For the text-containing cell, return its midpoint in [x, y] coordinate format. 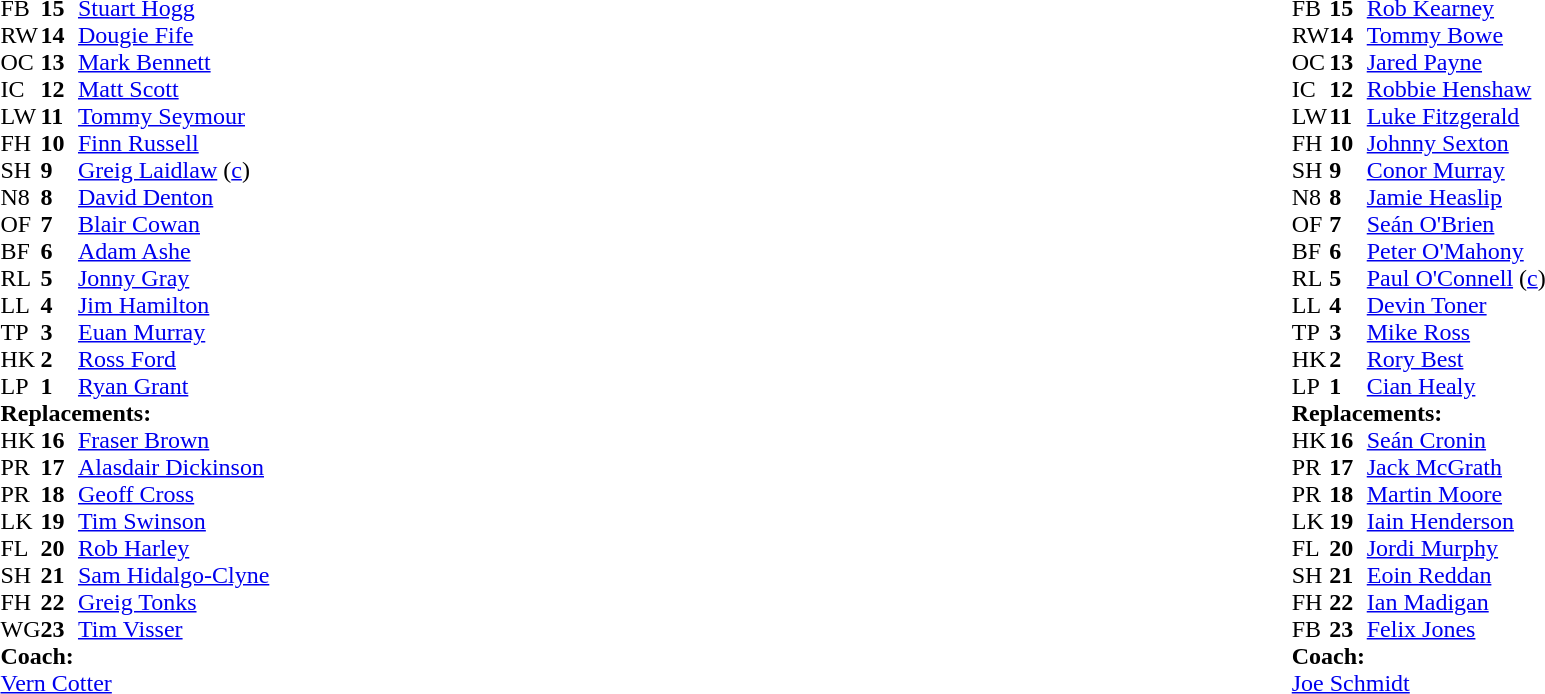
Mark Bennett [174, 62]
Finn Russell [174, 144]
Sam Hidalgo-Clyne [174, 576]
Euan Murray [174, 332]
Alasdair Dickinson [174, 468]
Replacements: [134, 414]
Jim Hamilton [174, 306]
Dougie Fife [174, 36]
Tim Visser [174, 630]
Tim Swinson [174, 522]
Rob Harley [174, 548]
Greig Laidlaw (c) [174, 170]
Ross Ford [174, 360]
Ryan Grant [174, 386]
Geoff Cross [174, 494]
Fraser Brown [174, 440]
Tommy Seymour [174, 116]
Greig Tonks [174, 602]
David Denton [174, 198]
Adam Ashe [174, 252]
Matt Scott [174, 90]
Jonny Gray [174, 278]
Blair Cowan [174, 224]
WG [20, 630]
Coach: [134, 656]
FB [1311, 630]
